Output the [X, Y] coordinate of the center of the cell containing the given text.  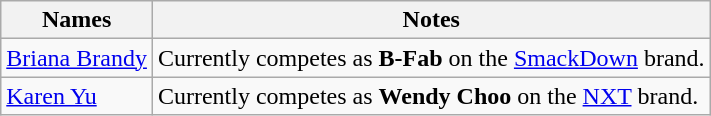
Names [77, 20]
Currently competes as B-Fab on the SmackDown brand. [431, 58]
Briana Brandy [77, 58]
Currently competes as Wendy Choo on the NXT brand. [431, 96]
Karen Yu [77, 96]
Notes [431, 20]
